Search for the cell housing the specified text and yield its [X, Y] center coordinate. 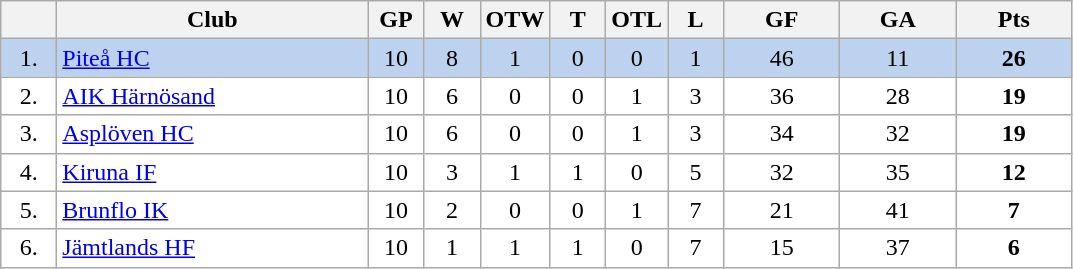
21 [782, 210]
2. [29, 96]
46 [782, 58]
8 [452, 58]
OTW [515, 20]
L [696, 20]
Club [212, 20]
37 [898, 248]
4. [29, 172]
6. [29, 248]
Piteå HC [212, 58]
GP [396, 20]
34 [782, 134]
Pts [1014, 20]
5 [696, 172]
AIK Härnösand [212, 96]
5. [29, 210]
GA [898, 20]
35 [898, 172]
36 [782, 96]
GF [782, 20]
Kiruna IF [212, 172]
W [452, 20]
15 [782, 248]
Jämtlands HF [212, 248]
Brunflo IK [212, 210]
28 [898, 96]
41 [898, 210]
Asplöven HC [212, 134]
OTL [637, 20]
26 [1014, 58]
2 [452, 210]
3. [29, 134]
11 [898, 58]
1. [29, 58]
T [578, 20]
12 [1014, 172]
